Output the (x, y) coordinate of the center of the cell containing the given text.  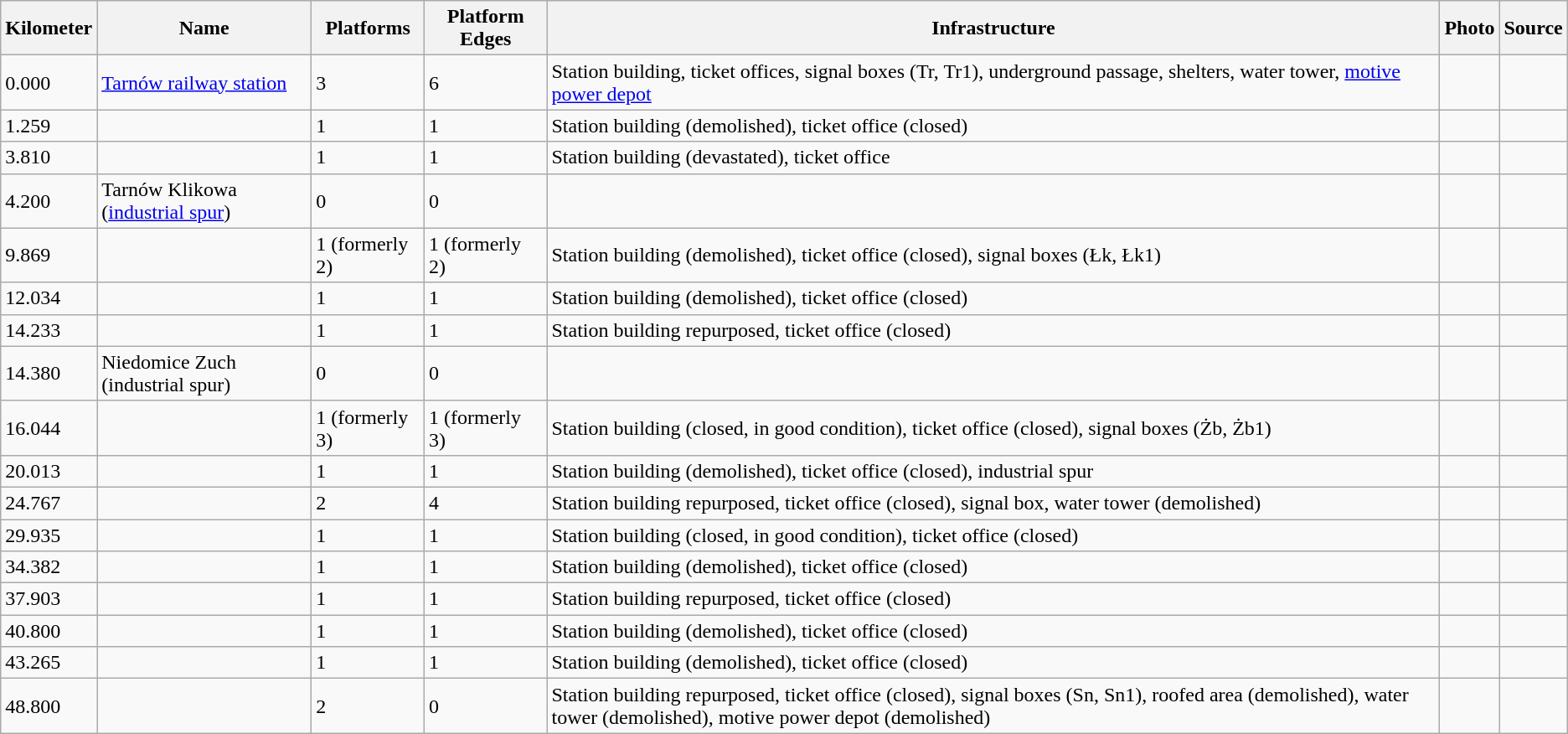
Kilometer (49, 28)
20.013 (49, 471)
Station building, ticket offices, signal boxes (Tr, Tr1), underground passage, shelters, water tower, motive power depot (993, 82)
Station building (closed, in good condition), ticket office (closed) (993, 535)
16.044 (49, 427)
14.380 (49, 374)
Photo (1469, 28)
24.767 (49, 503)
Niedomice Zuch (industrial spur) (204, 374)
4 (485, 503)
Tarnów Klikowa (industrial spur) (204, 201)
4.200 (49, 201)
29.935 (49, 535)
1.259 (49, 126)
9.869 (49, 255)
43.265 (49, 663)
6 (485, 82)
Station building (devastated), ticket office (993, 158)
Infrastructure (993, 28)
Tarnów railway station (204, 82)
0.000 (49, 82)
3 (369, 82)
Source (1533, 28)
Platforms (369, 28)
48.800 (49, 706)
Platform Edges (485, 28)
Station building (demolished), ticket office (closed), industrial spur (993, 471)
Station building (demolished), ticket office (closed), signal boxes (Łk, Łk1) (993, 255)
34.382 (49, 567)
Station building repurposed, ticket office (closed), signal box, water tower (demolished) (993, 503)
Station building (closed, in good condition), ticket office (closed), signal boxes (Żb, Żb1) (993, 427)
40.800 (49, 631)
Name (204, 28)
14.233 (49, 330)
3.810 (49, 158)
12.034 (49, 298)
37.903 (49, 599)
